Return the (X, Y) coordinate for the center point of the cell that contains the specified text.  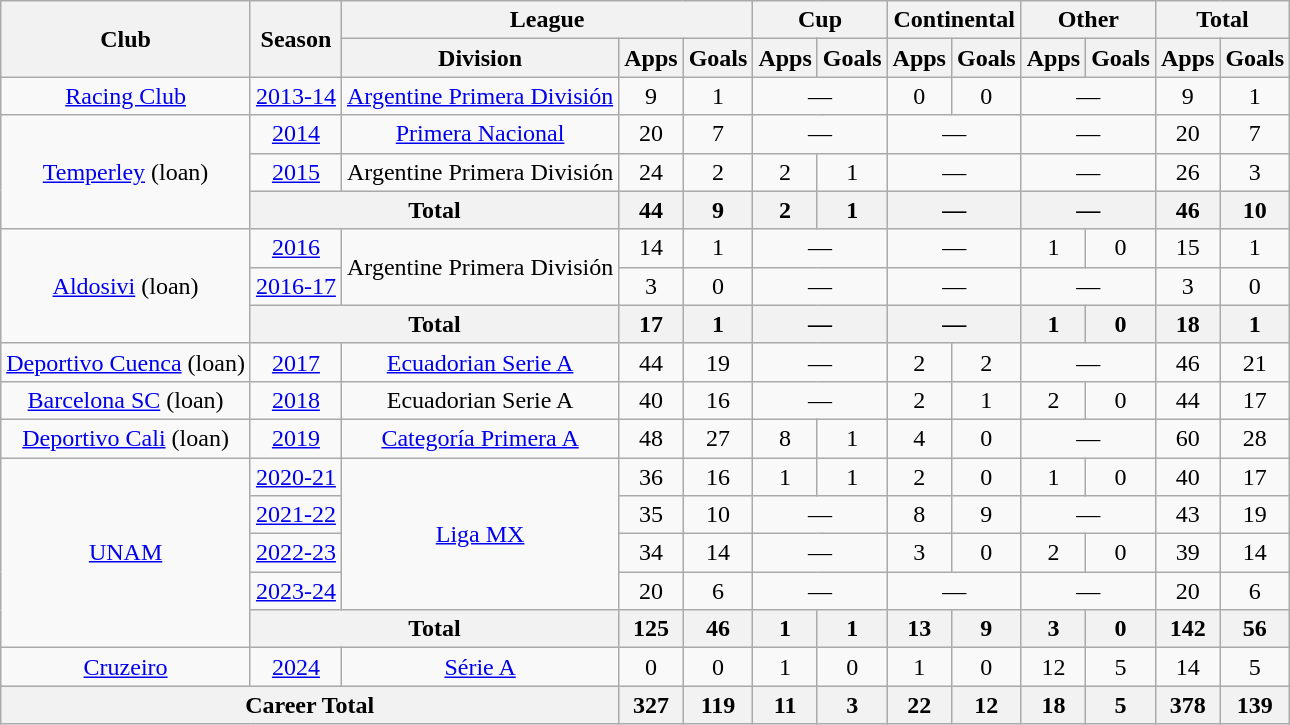
Career Total (310, 705)
24 (651, 172)
Aldosivi (loan) (126, 286)
Categoría Primera A (480, 438)
2015 (296, 172)
56 (1255, 629)
119 (718, 705)
League (546, 20)
2023-24 (296, 591)
4 (919, 438)
125 (651, 629)
43 (1187, 515)
22 (919, 705)
28 (1255, 438)
2016 (296, 248)
39 (1187, 553)
Temperley (loan) (126, 172)
2022-23 (296, 553)
2021-22 (296, 515)
Série A (480, 667)
Division (480, 58)
Primera Nacional (480, 134)
Other (1088, 20)
21 (1255, 362)
Racing Club (126, 96)
Season (296, 39)
34 (651, 553)
2020-21 (296, 477)
UNAM (126, 553)
48 (651, 438)
2013-14 (296, 96)
15 (1187, 248)
35 (651, 515)
378 (1187, 705)
139 (1255, 705)
142 (1187, 629)
26 (1187, 172)
2016-17 (296, 286)
60 (1187, 438)
2017 (296, 362)
2014 (296, 134)
Cup (820, 20)
2024 (296, 667)
2019 (296, 438)
Barcelona SC (loan) (126, 400)
Continental (954, 20)
36 (651, 477)
2018 (296, 400)
27 (718, 438)
327 (651, 705)
Cruzeiro (126, 667)
13 (919, 629)
Deportivo Cuenca (loan) (126, 362)
11 (785, 705)
Club (126, 39)
Liga MX (480, 534)
Deportivo Cali (loan) (126, 438)
